Pinpoint the cell where the given text exists, returning its (X, Y) midpoint coordinate. 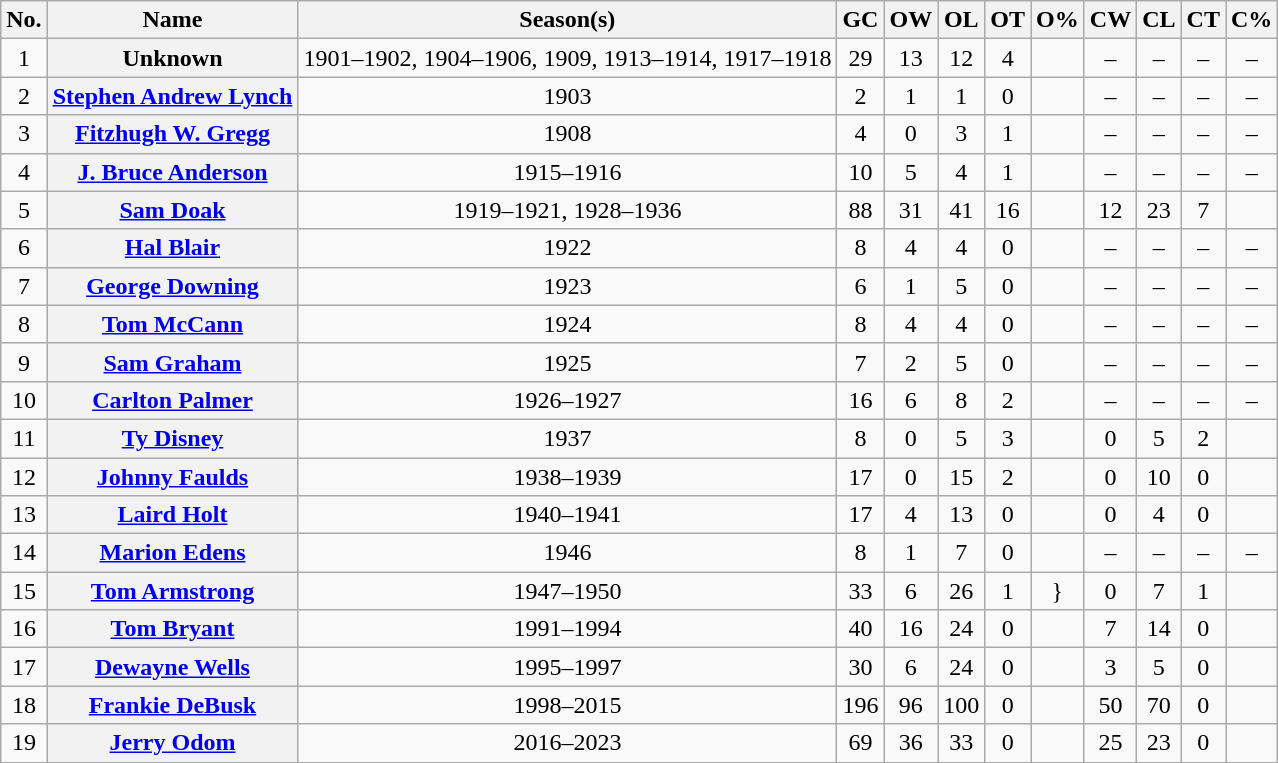
} (1058, 591)
1937 (568, 438)
11 (24, 438)
1938–1939 (568, 477)
1947–1950 (568, 591)
36 (911, 743)
9 (24, 362)
1940–1941 (568, 515)
Johnny Faulds (172, 477)
Season(s) (568, 20)
Sam Graham (172, 362)
No. (24, 20)
1901–1902, 1904–1906, 1909, 1913–1914, 1917–1918 (568, 58)
Ty Disney (172, 438)
Laird Holt (172, 515)
88 (860, 210)
O% (1058, 20)
Marion Edens (172, 553)
GC (860, 20)
50 (1110, 705)
96 (911, 705)
1919–1921, 1928–1936 (568, 210)
Frankie DeBusk (172, 705)
100 (962, 705)
19 (24, 743)
1922 (568, 248)
1995–1997 (568, 667)
18 (24, 705)
29 (860, 58)
41 (962, 210)
196 (860, 705)
CW (1110, 20)
69 (860, 743)
1903 (568, 96)
1926–1927 (568, 400)
1925 (568, 362)
OL (962, 20)
Stephen Andrew Lynch (172, 96)
OT (1008, 20)
1915–1916 (568, 172)
Carlton Palmer (172, 400)
31 (911, 210)
Jerry Odom (172, 743)
1924 (568, 324)
1908 (568, 134)
30 (860, 667)
Name (172, 20)
1923 (568, 286)
Tom Bryant (172, 629)
1946 (568, 553)
1991–1994 (568, 629)
Fitzhugh W. Gregg (172, 134)
Unknown (172, 58)
OW (911, 20)
25 (1110, 743)
Hal Blair (172, 248)
CL (1159, 20)
2016–2023 (568, 743)
Tom McCann (172, 324)
CT (1203, 20)
George Downing (172, 286)
C% (1252, 20)
26 (962, 591)
1998–2015 (568, 705)
40 (860, 629)
Sam Doak (172, 210)
70 (1159, 705)
Tom Armstrong (172, 591)
Dewayne Wells (172, 667)
J. Bruce Anderson (172, 172)
